From the cell containing the given text, extract its center point as (X, Y) coordinate. 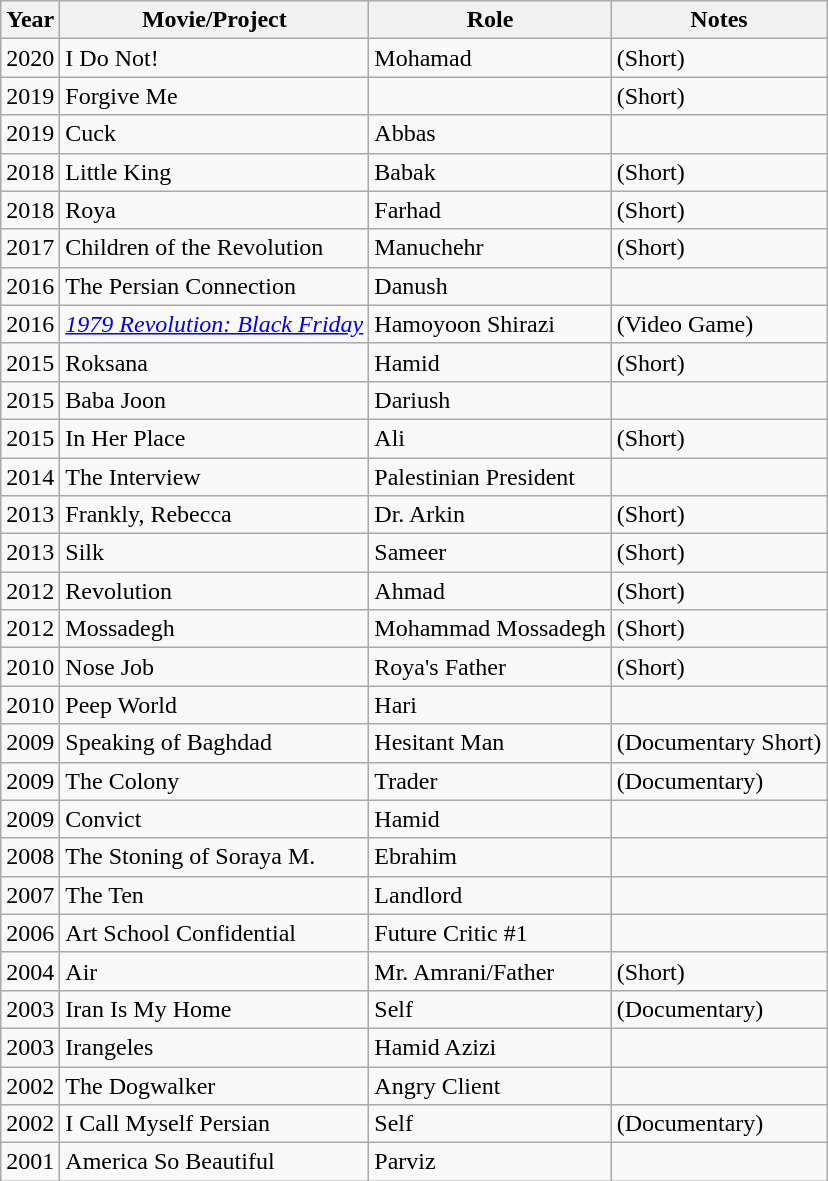
The Persian Connection (214, 286)
Frankly, Rebecca (214, 515)
2007 (30, 895)
Nose Job (214, 667)
Hamoyoon Shirazi (490, 324)
Dr. Arkin (490, 515)
(Video Game) (719, 324)
America So Beautiful (214, 1162)
Ali (490, 438)
In Her Place (214, 438)
The Ten (214, 895)
Hari (490, 705)
Mr. Amrani/Father (490, 971)
Art School Confidential (214, 933)
The Dogwalker (214, 1085)
Hamid Azizi (490, 1047)
2020 (30, 58)
Babak (490, 172)
2001 (30, 1162)
I Do Not! (214, 58)
Convict (214, 819)
Farhad (490, 210)
1979 Revolution: Black Friday (214, 324)
Parviz (490, 1162)
Role (490, 20)
Forgive Me (214, 96)
Future Critic #1 (490, 933)
Movie/Project (214, 20)
Mossadegh (214, 629)
Roya's Father (490, 667)
2006 (30, 933)
2017 (30, 248)
Ebrahim (490, 857)
Manuchehr (490, 248)
(Documentary Short) (719, 743)
Mohamad (490, 58)
The Interview (214, 477)
Notes (719, 20)
Danush (490, 286)
Ahmad (490, 591)
Children of the Revolution (214, 248)
Irangeles (214, 1047)
Year (30, 20)
Landlord (490, 895)
Roksana (214, 362)
Angry Client (490, 1085)
Abbas (490, 134)
The Colony (214, 781)
Little King (214, 172)
Hesitant Man (490, 743)
Iran Is My Home (214, 1009)
Revolution (214, 591)
Dariush (490, 400)
Speaking of Baghdad (214, 743)
Roya (214, 210)
2014 (30, 477)
Mohammad Mossadegh (490, 629)
2004 (30, 971)
Peep World (214, 705)
The Stoning of Soraya M. (214, 857)
Silk (214, 553)
I Call Myself Persian (214, 1124)
Palestinian President (490, 477)
2008 (30, 857)
Sameer (490, 553)
Baba Joon (214, 400)
Trader (490, 781)
Air (214, 971)
Cuck (214, 134)
